Extract the [x, y] coordinate from the center of the cell holding the provided text.  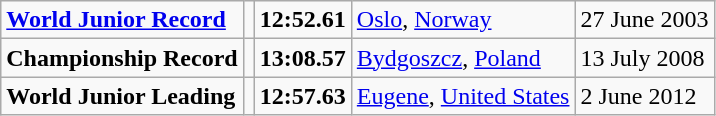
27 June 2003 [644, 20]
Oslo, Norway [463, 20]
13:08.57 [302, 58]
2 June 2012 [644, 96]
12:57.63 [302, 96]
13 July 2008 [644, 58]
Championship Record [122, 58]
Bydgoszcz, Poland [463, 58]
Eugene, United States [463, 96]
World Junior Record [122, 20]
12:52.61 [302, 20]
World Junior Leading [122, 96]
